Determine the [X, Y] coordinate at the center of the cell enclosing the given text.  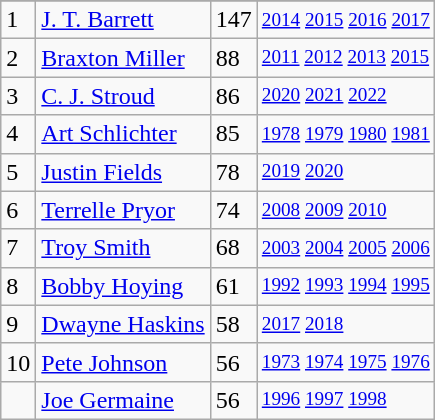
68 [234, 248]
J. T. Barrett [123, 20]
Terrelle Pryor [123, 210]
Justin Fields [123, 172]
2020 2021 2022 [346, 96]
86 [234, 96]
85 [234, 134]
61 [234, 286]
5 [18, 172]
C. J. Stroud [123, 96]
2003 2004 2005 2006 [346, 248]
1992 1993 1994 1995 [346, 286]
1 [18, 20]
10 [18, 362]
Braxton Miller [123, 58]
2 [18, 58]
1996 1997 1998 [346, 400]
Bobby Hoying [123, 286]
Art Schlichter [123, 134]
Troy Smith [123, 248]
3 [18, 96]
1978 1979 1980 1981 [346, 134]
4 [18, 134]
74 [234, 210]
2011 2012 2013 2015 [346, 58]
2014 2015 2016 2017 [346, 20]
2017 2018 [346, 324]
9 [18, 324]
7 [18, 248]
2008 2009 2010 [346, 210]
88 [234, 58]
8 [18, 286]
147 [234, 20]
2019 2020 [346, 172]
58 [234, 324]
Pete Johnson [123, 362]
6 [18, 210]
Dwayne Haskins [123, 324]
1973 1974 1975 1976 [346, 362]
78 [234, 172]
Joe Germaine [123, 400]
